Find where the given text appears and provide that cell's center as (X, Y) coordinate. 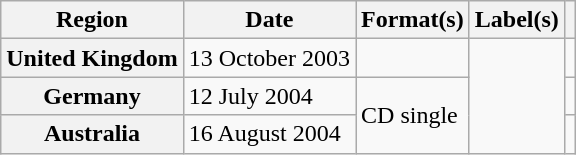
Germany (92, 96)
Australia (92, 134)
Label(s) (516, 20)
12 July 2004 (269, 96)
16 August 2004 (269, 134)
Date (269, 20)
Format(s) (413, 20)
Region (92, 20)
13 October 2003 (269, 58)
CD single (413, 115)
United Kingdom (92, 58)
